Locate the cell with the specified text and output its [x, y] center coordinate. 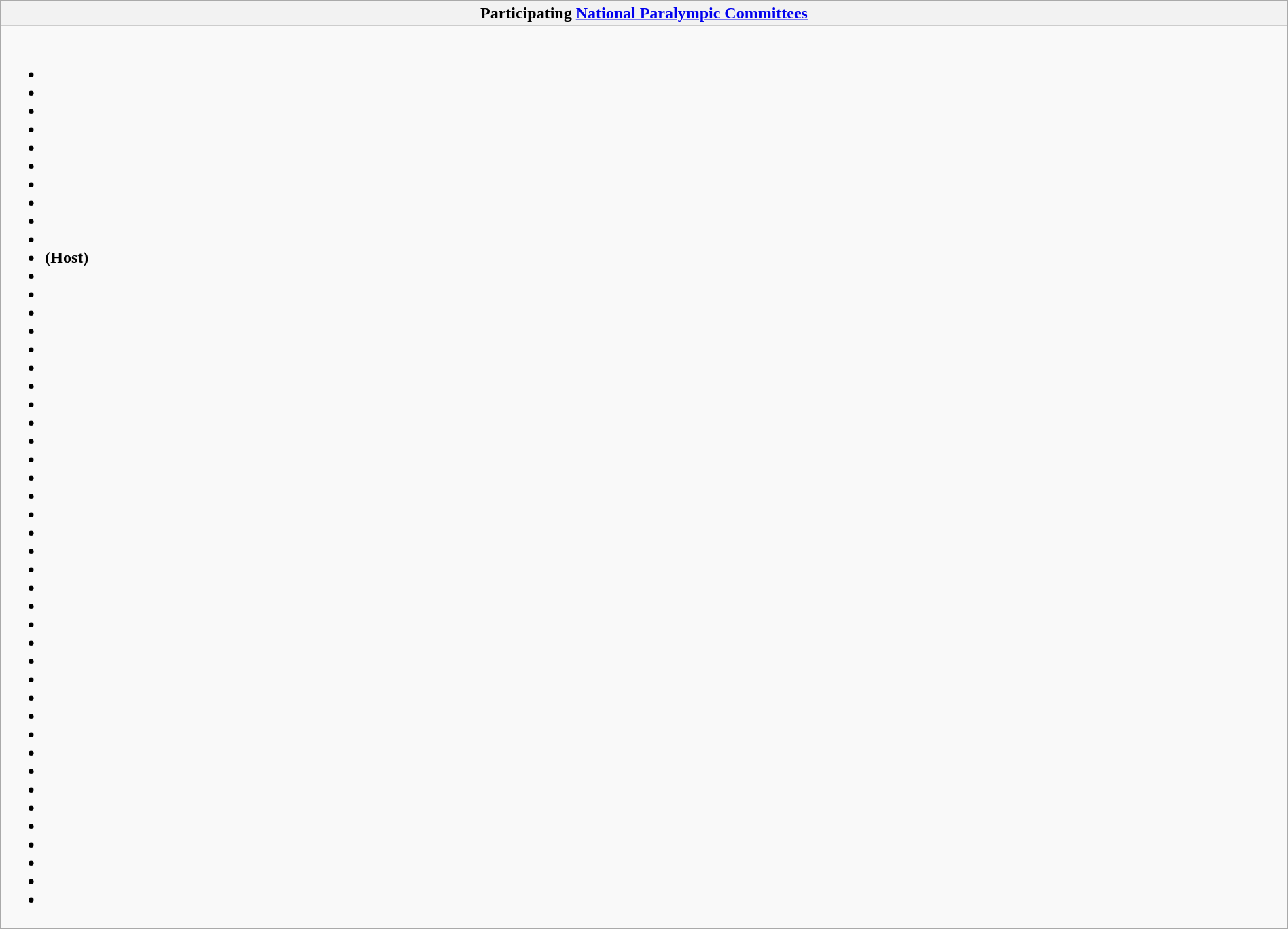
(Host) [644, 477]
Participating National Paralympic Committees [644, 14]
